Identify which cell holds the provided text, then report its [x, y] central coordinate. 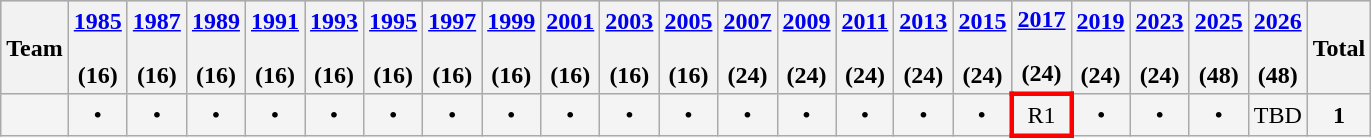
1993(16) [334, 48]
1997(16) [452, 48]
1985(16) [98, 48]
Team [35, 48]
R1 [1042, 114]
2003(16) [630, 48]
2011(24) [865, 48]
2007(24) [748, 48]
2013(24) [924, 48]
2025(48) [1218, 48]
1987(16) [156, 48]
2005(16) [688, 48]
1999(16) [512, 48]
Total [1339, 48]
2023(24) [1160, 48]
2019(24) [1100, 48]
1 [1339, 114]
1991(16) [274, 48]
1995(16) [394, 48]
2001(16) [570, 48]
2017(24) [1042, 48]
2015(24) [982, 48]
1989(16) [216, 48]
2009(24) [806, 48]
2026(48) [1278, 48]
TBD [1278, 114]
